Determine the (X, Y) coordinate at the center of the cell enclosing the given text.  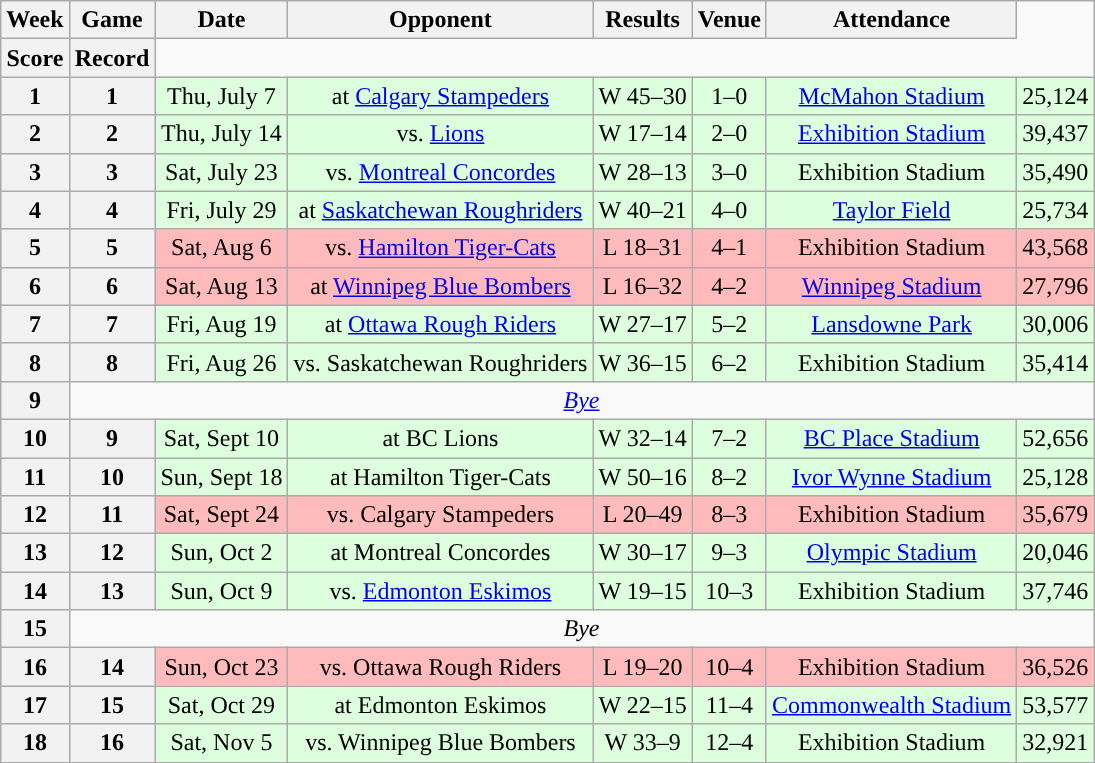
Ivor Wynne Stadium (891, 477)
Sun, Oct 23 (222, 667)
Sun, Oct 9 (222, 591)
11–4 (729, 705)
Sat, Sept 10 (222, 438)
vs. Edmonton Eskimos (440, 591)
4–2 (729, 286)
W 45–30 (642, 96)
Sat, July 23 (222, 172)
W 28–13 (642, 172)
Week (35, 20)
vs. Lions (440, 134)
vs. Montreal Concordes (440, 172)
W 40–21 (642, 210)
5–2 (729, 324)
2–0 (729, 134)
Thu, July 7 (222, 96)
9–3 (729, 553)
at Edmonton Eskimos (440, 705)
Sat, Aug 6 (222, 248)
12–4 (729, 743)
at Saskatchewan Roughriders (440, 210)
L 16–32 (642, 286)
Venue (729, 20)
vs. Calgary Stampeders (440, 515)
Thu, July 14 (222, 134)
W 17–14 (642, 134)
Sat, Aug 13 (222, 286)
7–2 (729, 438)
W 32–14 (642, 438)
10–3 (729, 591)
W 22–15 (642, 705)
L 18–31 (642, 248)
W 30–17 (642, 553)
10–4 (729, 667)
Sat, Nov 5 (222, 743)
30,006 (1056, 324)
Attendance (891, 20)
Sun, Oct 2 (222, 553)
27,796 (1056, 286)
53,577 (1056, 705)
vs. Saskatchewan Roughriders (440, 362)
Results (642, 20)
Fri, Aug 19 (222, 324)
4–0 (729, 210)
52,656 (1056, 438)
18 (35, 743)
43,568 (1056, 248)
1–0 (729, 96)
Taylor Field (891, 210)
35,679 (1056, 515)
W 50–16 (642, 477)
37,746 (1056, 591)
vs. Winnipeg Blue Bombers (440, 743)
at Hamilton Tiger-Cats (440, 477)
39,437 (1056, 134)
25,734 (1056, 210)
17 (35, 705)
8–2 (729, 477)
at Winnipeg Blue Bombers (440, 286)
Sat, Oct 29 (222, 705)
20,046 (1056, 553)
25,128 (1056, 477)
W 33–9 (642, 743)
at Ottawa Rough Riders (440, 324)
W 27–17 (642, 324)
Fri, Aug 26 (222, 362)
Date (222, 20)
Opponent (440, 20)
L 19–20 (642, 667)
Fri, July 29 (222, 210)
L 20–49 (642, 515)
W 19–15 (642, 591)
at Calgary Stampeders (440, 96)
4–1 (729, 248)
Winnipeg Stadium (891, 286)
8–3 (729, 515)
Game (112, 20)
Olympic Stadium (891, 553)
Lansdowne Park (891, 324)
at BC Lions (440, 438)
Sat, Sept 24 (222, 515)
6–2 (729, 362)
3–0 (729, 172)
Record (112, 58)
Sun, Sept 18 (222, 477)
W 36–15 (642, 362)
25,124 (1056, 96)
35,414 (1056, 362)
Score (35, 58)
32,921 (1056, 743)
BC Place Stadium (891, 438)
vs. Ottawa Rough Riders (440, 667)
at Montreal Concordes (440, 553)
Commonwealth Stadium (891, 705)
vs. Hamilton Tiger-Cats (440, 248)
35,490 (1056, 172)
36,526 (1056, 667)
McMahon Stadium (891, 96)
